Capture the cell that displays the provided text and extract its [x, y] central coordinate. 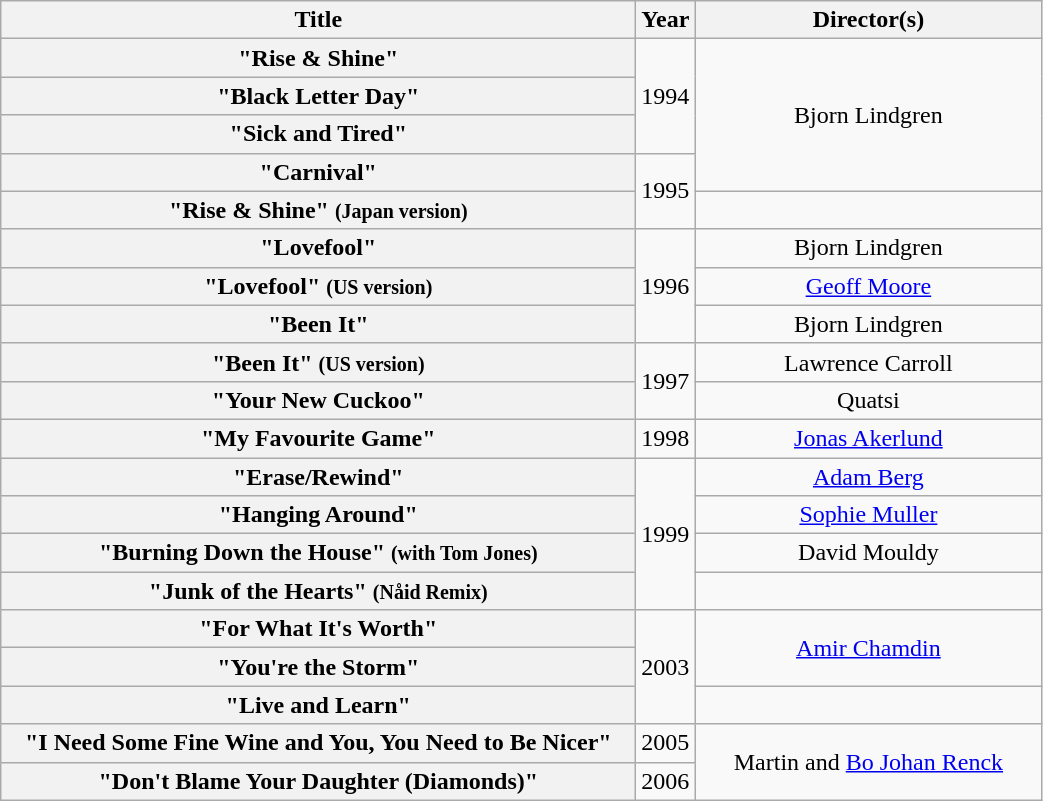
Title [318, 20]
Sophie Muller [868, 515]
"Black Letter Day" [318, 96]
Adam Berg [868, 477]
"Lovefool" [318, 248]
"Your New Cuckoo" [318, 400]
"Carnival" [318, 172]
Quatsi [868, 400]
"Rise & Shine" (Japan version) [318, 210]
"Rise & Shine" [318, 58]
David Mouldy [868, 553]
Lawrence Carroll [868, 362]
"For What It's Worth" [318, 629]
"Burning Down the House" (with Tom Jones) [318, 553]
"Erase/Rewind" [318, 477]
1994 [666, 96]
Director(s) [868, 20]
1997 [666, 381]
1995 [666, 191]
Year [666, 20]
1999 [666, 534]
1998 [666, 438]
"Don't Blame Your Daughter (Diamonds)" [318, 781]
Jonas Akerlund [868, 438]
"Live and Learn" [318, 705]
"Been It" (US version) [318, 362]
"Sick and Tired" [318, 134]
2006 [666, 781]
2003 [666, 667]
"Hanging Around" [318, 515]
"Lovefool" (US version) [318, 286]
2005 [666, 743]
Martin and Bo Johan Renck [868, 762]
"Junk of the Hearts" (Nåid Remix) [318, 591]
Amir Chamdin [868, 648]
Geoff Moore [868, 286]
"Been It" [318, 324]
"I Need Some Fine Wine and You, You Need to Be Nicer" [318, 743]
"My Favourite Game" [318, 438]
1996 [666, 286]
"You're the Storm" [318, 667]
